Return [X, Y] of the center of cell containing provided text 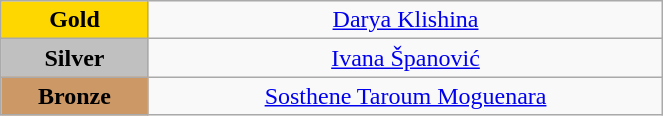
Bronze [74, 96]
Ivana Španović [406, 58]
Silver [74, 58]
Darya Klishina [406, 20]
Gold [74, 20]
Sosthene Taroum Moguenara [406, 96]
